Identify which cell holds the provided text, then report its (x, y) central coordinate. 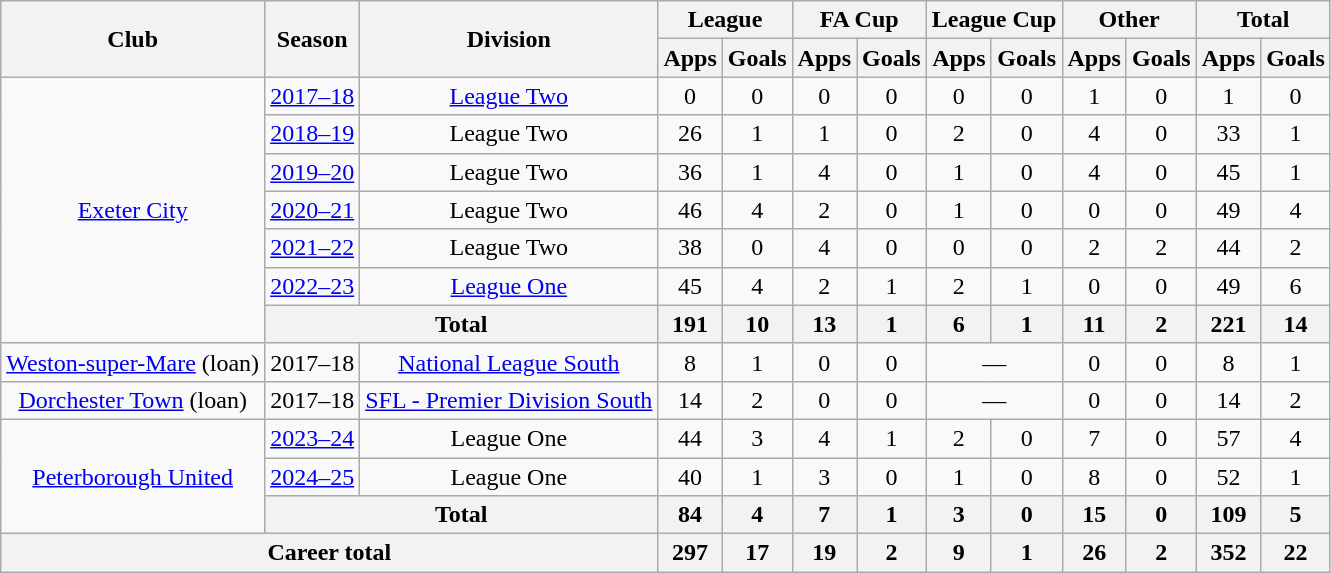
33 (1228, 134)
Weston-super-Mare (loan) (133, 362)
9 (958, 553)
11 (1094, 324)
17 (757, 553)
38 (690, 248)
Season (312, 39)
84 (690, 515)
SFL - Premier Division South (509, 400)
15 (1094, 515)
46 (690, 210)
191 (690, 324)
2020–21 (312, 210)
40 (690, 477)
Exeter City (133, 210)
13 (824, 324)
221 (1228, 324)
Career total (330, 553)
297 (690, 553)
2018–19 (312, 134)
10 (757, 324)
League (725, 20)
Club (133, 39)
Dorchester Town (loan) (133, 400)
Division (509, 39)
5 (1296, 515)
22 (1296, 553)
36 (690, 172)
2021–22 (312, 248)
57 (1228, 438)
52 (1228, 477)
352 (1228, 553)
Other (1129, 20)
2024–25 (312, 477)
19 (824, 553)
2023–24 (312, 438)
FA Cup (859, 20)
League Cup (994, 20)
Peterborough United (133, 476)
109 (1228, 515)
2022–23 (312, 286)
2019–20 (312, 172)
National League South (509, 362)
